Pinpoint the cell where the given text exists, returning its [X, Y] midpoint coordinate. 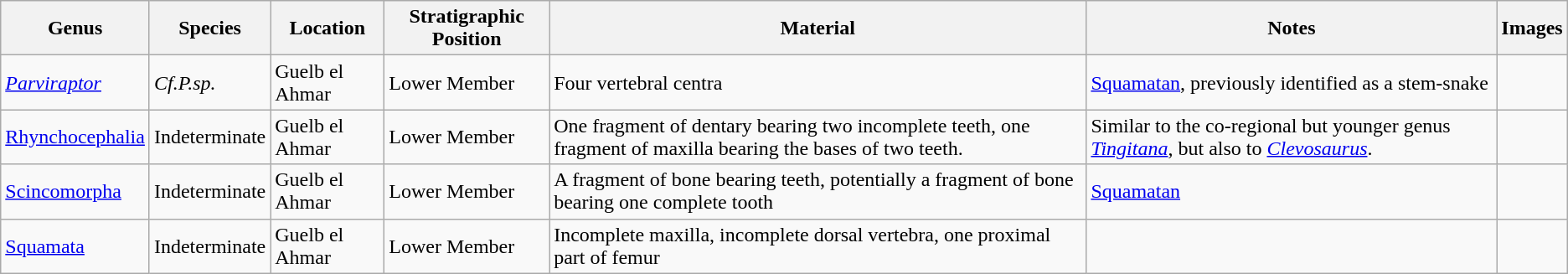
Species [209, 28]
Squamatan [1292, 191]
Four vertebral centra [818, 82]
One fragment of dentary bearing two incomplete teeth, one fragment of maxilla bearing the bases of two teeth. [818, 137]
Location [328, 28]
Scincomorpha [75, 191]
Material [818, 28]
Rhynchocephalia [75, 137]
Similar to the co-regional but younger genus Tingitana, but also to Clevosaurus. [1292, 137]
Squamata [75, 246]
Images [1532, 28]
Cf.P.sp. [209, 82]
Parviraptor [75, 82]
Stratigraphic Position [467, 28]
A fragment of bone bearing teeth, potentially a fragment of bone bearing one complete tooth [818, 191]
Squamatan, previously identified as a stem-snake [1292, 82]
Genus [75, 28]
Notes [1292, 28]
Incomplete maxilla, incomplete dorsal vertebra, one proximal part of femur [818, 246]
